Provide the (X, Y) coordinate of the cell's center where the given text is located.  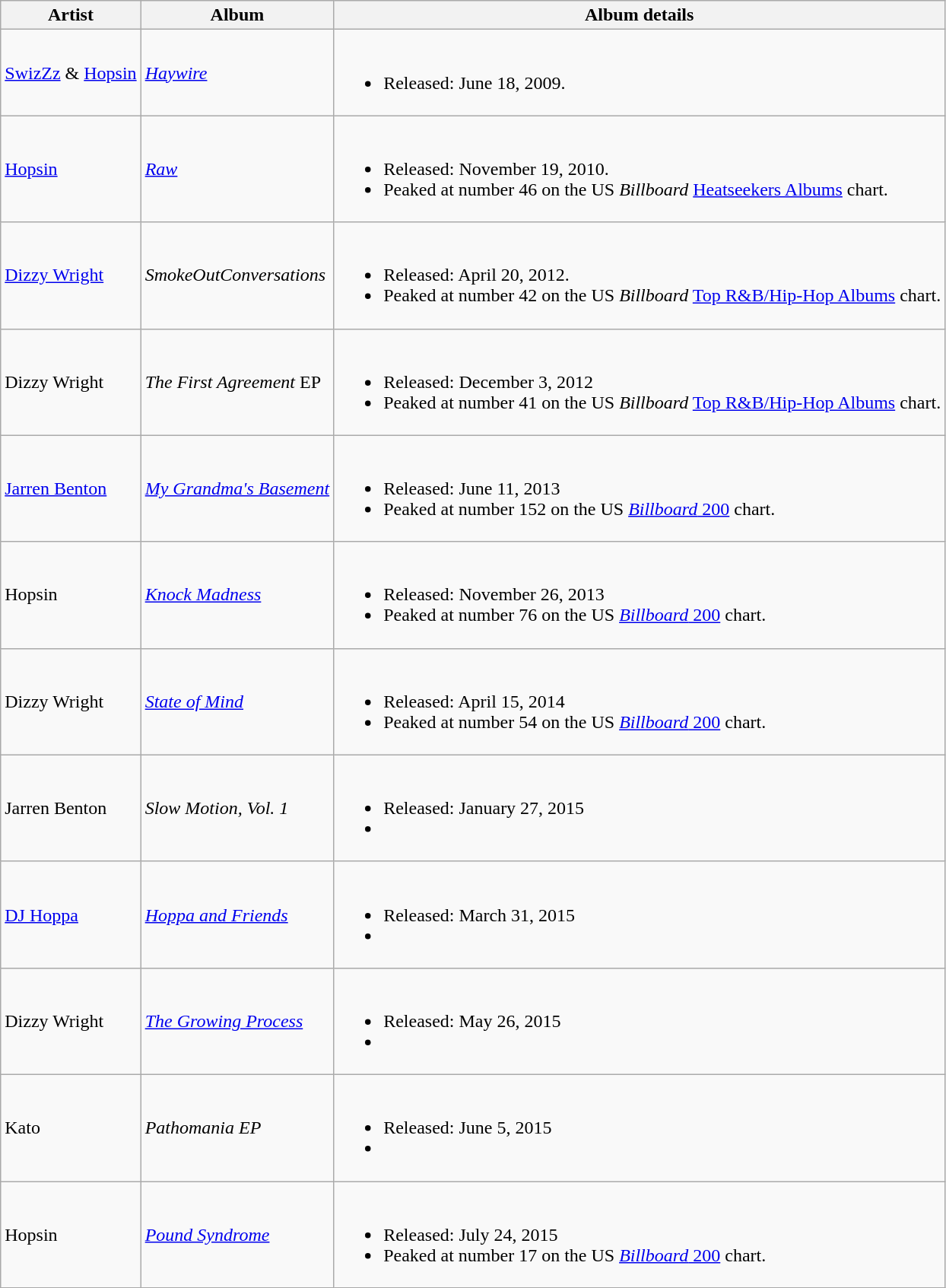
Released: December 3, 2012Peaked at number 41 on the US Billboard Top R&B/Hip-Hop Albums chart. (640, 382)
Kato (71, 1127)
DJ Hoppa (71, 914)
Released: April 20, 2012.Peaked at number 42 on the US Billboard Top R&B/Hip-Hop Albums chart. (640, 275)
Released: June 11, 2013Peaked at number 152 on the US Billboard 200 chart. (640, 488)
Raw (237, 169)
Released: April 15, 2014Peaked at number 54 on the US Billboard 200 chart. (640, 701)
State of Mind (237, 701)
Released: June 18, 2009. (640, 73)
My Grandma's Basement (237, 488)
Artist (71, 15)
Haywire (237, 73)
Released: May 26, 2015 (640, 1021)
Pathomania EP (237, 1127)
The Growing Process (237, 1021)
Released: March 31, 2015 (640, 914)
Pound Syndrome (237, 1234)
Released: June 5, 2015 (640, 1127)
SwizZz & Hopsin (71, 73)
Album (237, 15)
Released: July 24, 2015Peaked at number 17 on the US Billboard 200 chart. (640, 1234)
Knock Madness (237, 595)
Slow Motion, Vol. 1 (237, 808)
Released: November 26, 2013Peaked at number 76 on the US Billboard 200 chart. (640, 595)
Released: January 27, 2015 (640, 808)
The First Agreement EP (237, 382)
Album details (640, 15)
SmokeOutConversations (237, 275)
Hoppa and Friends (237, 914)
Released: November 19, 2010.Peaked at number 46 on the US Billboard Heatseekers Albums chart. (640, 169)
